Locate the cell with the specified text and output its (X, Y) center coordinate. 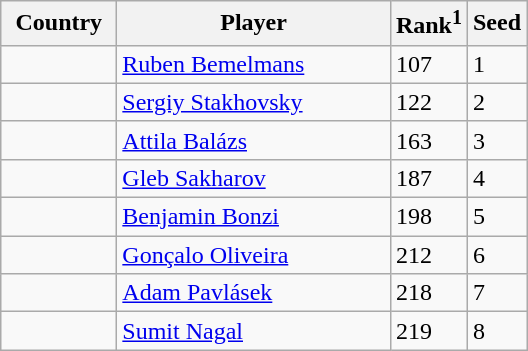
Gleb Sakharov (254, 178)
107 (428, 64)
7 (496, 293)
8 (496, 331)
6 (496, 255)
219 (428, 331)
Country (59, 24)
5 (496, 217)
187 (428, 178)
Ruben Bemelmans (254, 64)
1 (496, 64)
Seed (496, 24)
122 (428, 102)
Sergiy Stakhovsky (254, 102)
212 (428, 255)
Gonçalo Oliveira (254, 255)
198 (428, 217)
3 (496, 140)
Player (254, 24)
163 (428, 140)
Benjamin Bonzi (254, 217)
2 (496, 102)
Sumit Nagal (254, 331)
Adam Pavlásek (254, 293)
4 (496, 178)
Rank1 (428, 24)
218 (428, 293)
Attila Balázs (254, 140)
